Output the [x, y] coordinate of the center of the cell containing the given text.  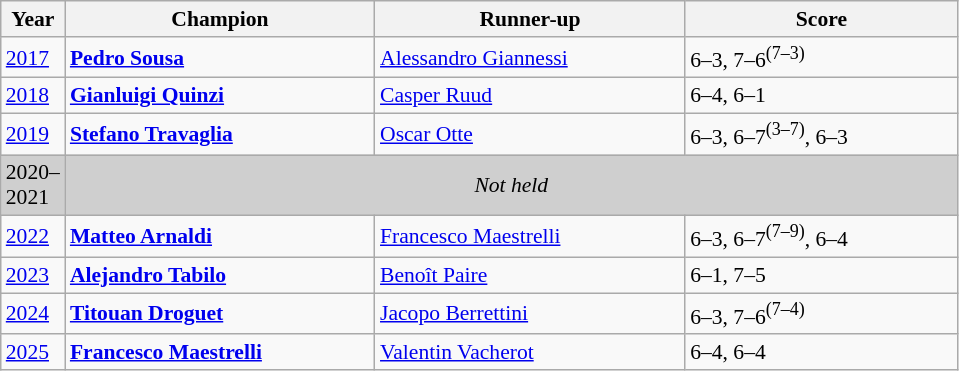
6–3, 6–7(3–7), 6–3 [822, 134]
Score [822, 19]
2022 [33, 236]
Year [33, 19]
Champion [220, 19]
6–3, 6–7(7–9), 6–4 [822, 236]
Not held [512, 186]
2020–2021 [33, 186]
6–3, 7–6(7–4) [822, 314]
Jacopo Berrettini [530, 314]
6–1, 7–5 [822, 275]
Casper Ruud [530, 96]
Matteo Arnaldi [220, 236]
2018 [33, 96]
Alessandro Giannessi [530, 58]
2019 [33, 134]
2023 [33, 275]
6–3, 7–6(7–3) [822, 58]
Pedro Sousa [220, 58]
Oscar Otte [530, 134]
Gianluigi Quinzi [220, 96]
Stefano Travaglia [220, 134]
Titouan Droguet [220, 314]
Benoît Paire [530, 275]
2024 [33, 314]
6–4, 6–4 [822, 352]
6–4, 6–1 [822, 96]
2017 [33, 58]
Valentin Vacherot [530, 352]
Runner-up [530, 19]
2025 [33, 352]
Alejandro Tabilo [220, 275]
